Provide the (x, y) coordinate of the cell's center where the given text is located.  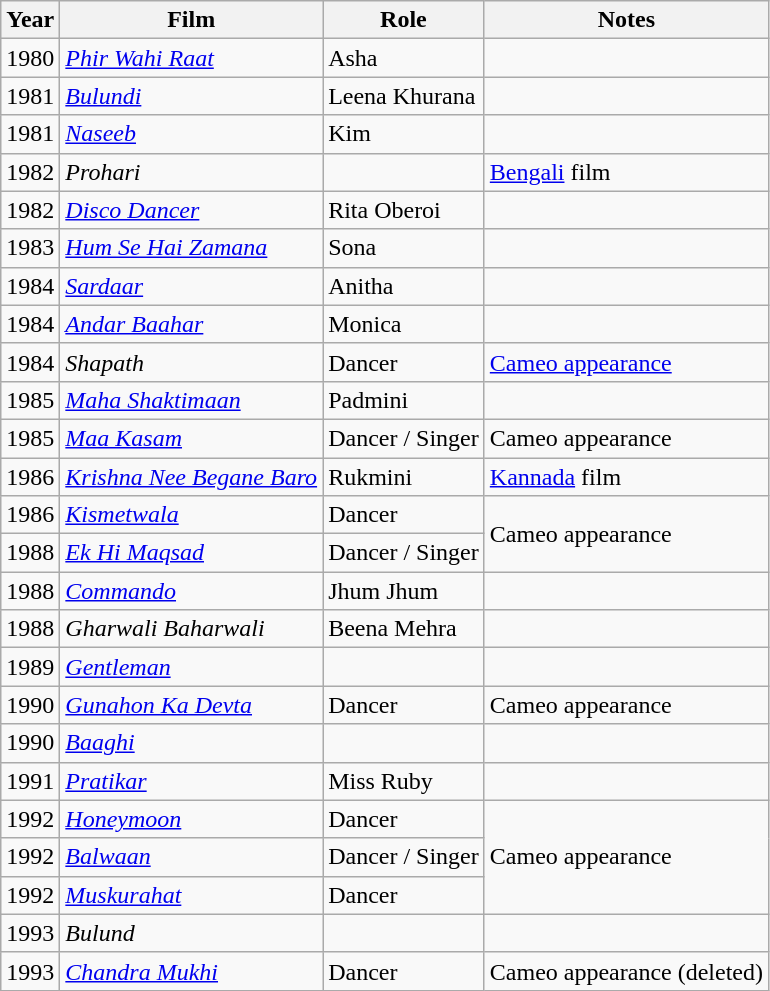
Monica (404, 324)
Pratikar (192, 781)
Phir Wahi Raat (192, 58)
Prohari (192, 172)
Krishna Nee Begane Baro (192, 477)
Rukmini (404, 477)
1989 (30, 667)
Cameo appearance (deleted) (626, 971)
Disco Dancer (192, 210)
1980 (30, 58)
Muskurahat (192, 895)
Role (404, 20)
Sona (404, 248)
Jhum Jhum (404, 591)
Year (30, 20)
Commando (192, 591)
Honeymoon (192, 819)
Anitha (404, 286)
Notes (626, 20)
Bengali film (626, 172)
Kismetwala (192, 515)
1991 (30, 781)
Gharwali Baharwali (192, 629)
Film (192, 20)
Maa Kasam (192, 438)
Hum Se Hai Zamana (192, 248)
Baaghi (192, 743)
1983 (30, 248)
Rita Oberoi (404, 210)
Kim (404, 134)
Beena Mehra (404, 629)
Balwaan (192, 857)
Naseeb (192, 134)
Kannada film (626, 477)
Maha Shaktimaan (192, 400)
Shapath (192, 362)
Leena Khurana (404, 96)
Miss Ruby (404, 781)
Padmini (404, 400)
Sardaar (192, 286)
Ek Hi Maqsad (192, 553)
Bulund (192, 933)
Chandra Mukhi (192, 971)
Gunahon Ka Devta (192, 705)
Gentleman (192, 667)
Andar Baahar (192, 324)
Bulundi (192, 96)
Asha (404, 58)
